Return [X, Y] of the center of cell containing provided text 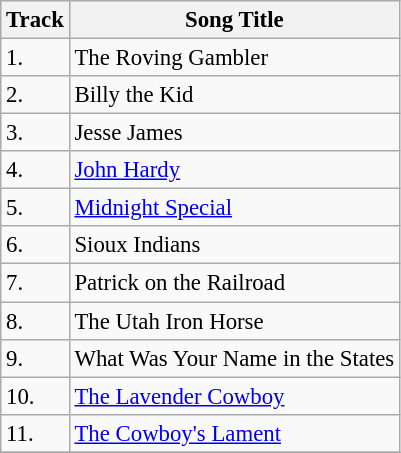
1. [35, 58]
The Roving Gambler [234, 58]
11. [35, 433]
The Utah Iron Horse [234, 321]
Patrick on the Railroad [234, 283]
3. [35, 133]
5. [35, 208]
John Hardy [234, 170]
The Cowboy's Lament [234, 433]
4. [35, 170]
Track [35, 20]
8. [35, 321]
9. [35, 358]
Billy the Kid [234, 95]
7. [35, 283]
Song Title [234, 20]
Jesse James [234, 133]
10. [35, 396]
Midnight Special [234, 208]
The Lavender Cowboy [234, 396]
2. [35, 95]
What Was Your Name in the States [234, 358]
6. [35, 245]
Sioux Indians [234, 245]
